Extract the (X, Y) coordinate from the center of the cell holding the provided text.  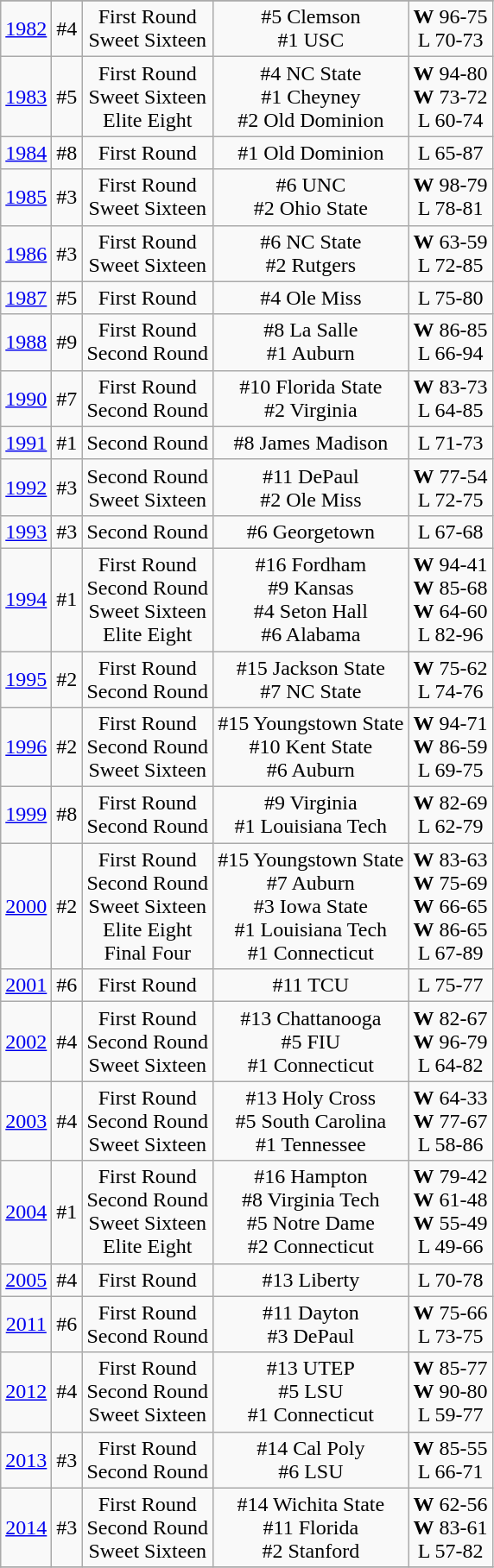
2003 (26, 1121)
2012 (26, 1392)
#9 Virginia#1 Louisiana Tech (311, 815)
#13 Chattanooga#5 FIU#1 Connecticut (311, 1042)
1990 (26, 399)
2002 (26, 1042)
W 83-63W 75-69W 66-65W 86-65L 67-89 (451, 906)
#6 NC State#2 Rutgers (311, 254)
#13 Holy Cross#5 South Carolina#1 Tennessee (311, 1121)
1999 (26, 815)
#4 Ole Miss (311, 298)
W 94-71W 86-59L 69-75 (451, 747)
#6 Georgetown (311, 532)
W 82-67W 96-79L 64-82 (451, 1042)
W 85-55L 66-71 (451, 1460)
L 65-87 (451, 153)
1984 (26, 153)
1983 (26, 97)
1988 (26, 342)
#14 Wichita State#11 Florida#2 Stanford (311, 1527)
W 96-75L 70-73 (451, 29)
W 85-77W 90-80L 59-77 (451, 1392)
2000 (26, 906)
W 75-66L 73-75 (451, 1324)
W 86-85L 66-94 (451, 342)
2004 (26, 1212)
W 63-59L 72-85 (451, 254)
#5 Clemson#1 USC (311, 29)
1994 (26, 599)
2011 (26, 1324)
W 94-80W 73-72L 60-74 (451, 97)
1987 (26, 298)
W 94-41W 85-68W 64-60L 82-96 (451, 599)
W 82-69L 62-79 (451, 815)
1995 (26, 678)
L 70-78 (451, 1280)
First RoundSweet SixteenElite Eight (148, 97)
#8 James Madison (311, 443)
1985 (26, 197)
2005 (26, 1280)
#11 Dayton#3 DePaul (311, 1324)
#15 Jackson State#7 NC State (311, 678)
W 62-56W 83-61L 57-82 (451, 1527)
#15 Youngstown State#10 Kent State#6 Auburn (311, 747)
1993 (26, 532)
#8 La Salle#1 Auburn (311, 342)
W 64-33W 77-67L 58-86 (451, 1121)
1996 (26, 747)
#16 Hampton#8 Virginia Tech#5 Notre Dame#2 Connecticut (311, 1212)
#9 (67, 342)
1986 (26, 254)
W 98-79L 78-81 (451, 197)
#16 Fordham#9 Kansas#4 Seton Hall#6 Alabama (311, 599)
#13 Liberty (311, 1280)
#4 NC State#1 Cheyney#2 Old Dominion (311, 97)
#15 Youngstown State#7 Auburn#3 Iowa State#1 Louisiana Tech#1 Connecticut (311, 906)
W 75-62L 74-76 (451, 678)
L 75-80 (451, 298)
1982 (26, 29)
2014 (26, 1527)
W 83-73L 64-85 (451, 399)
1991 (26, 443)
W 79-42W 61-48W 55-49L 49-66 (451, 1212)
2001 (26, 986)
Second RoundSweet Sixteen (148, 487)
#1 Old Dominion (311, 153)
#6 UNC#2 Ohio State (311, 197)
First RoundSecond RoundSweet SixteenElite EightFinal Four (148, 906)
W 77-54L 72-75 (451, 487)
#11 DePaul#2 Ole Miss (311, 487)
L 75-77 (451, 986)
#13 UTEP#5 LSU#1 Connecticut (311, 1392)
#7 (67, 399)
L 71-73 (451, 443)
#10 Florida State#2 Virginia (311, 399)
L 67-68 (451, 532)
2013 (26, 1460)
#11 TCU (311, 986)
1992 (26, 487)
#14 Cal Poly#6 LSU (311, 1460)
